Pinpoint the cell where the given text exists, returning its (X, Y) midpoint coordinate. 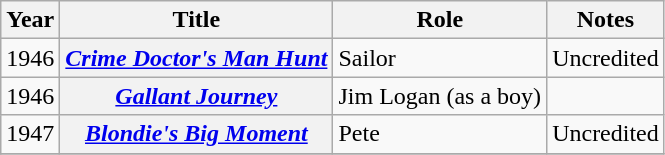
Notes (606, 20)
Title (196, 20)
Blondie's Big Moment (196, 134)
Pete (440, 134)
Role (440, 20)
Gallant Journey (196, 96)
Year (30, 20)
Crime Doctor's Man Hunt (196, 58)
1947 (30, 134)
Sailor (440, 58)
Jim Logan (as a boy) (440, 96)
